Return (x, y) of the center of cell containing provided text 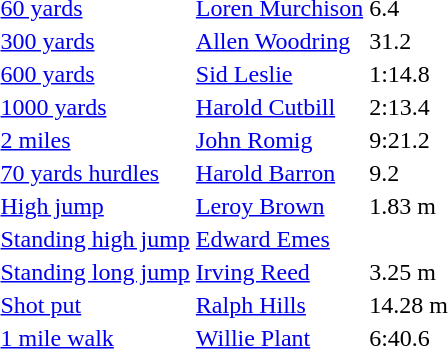
Ralph Hills (279, 305)
John Romig (279, 140)
Harold Cutbill (279, 107)
Harold Barron (279, 173)
Sid Leslie (279, 74)
Edward Emes (279, 239)
Leroy Brown (279, 206)
Allen Woodring (279, 41)
Irving Reed (279, 272)
